For the text-containing cell, return its midpoint in [X, Y] coordinate format. 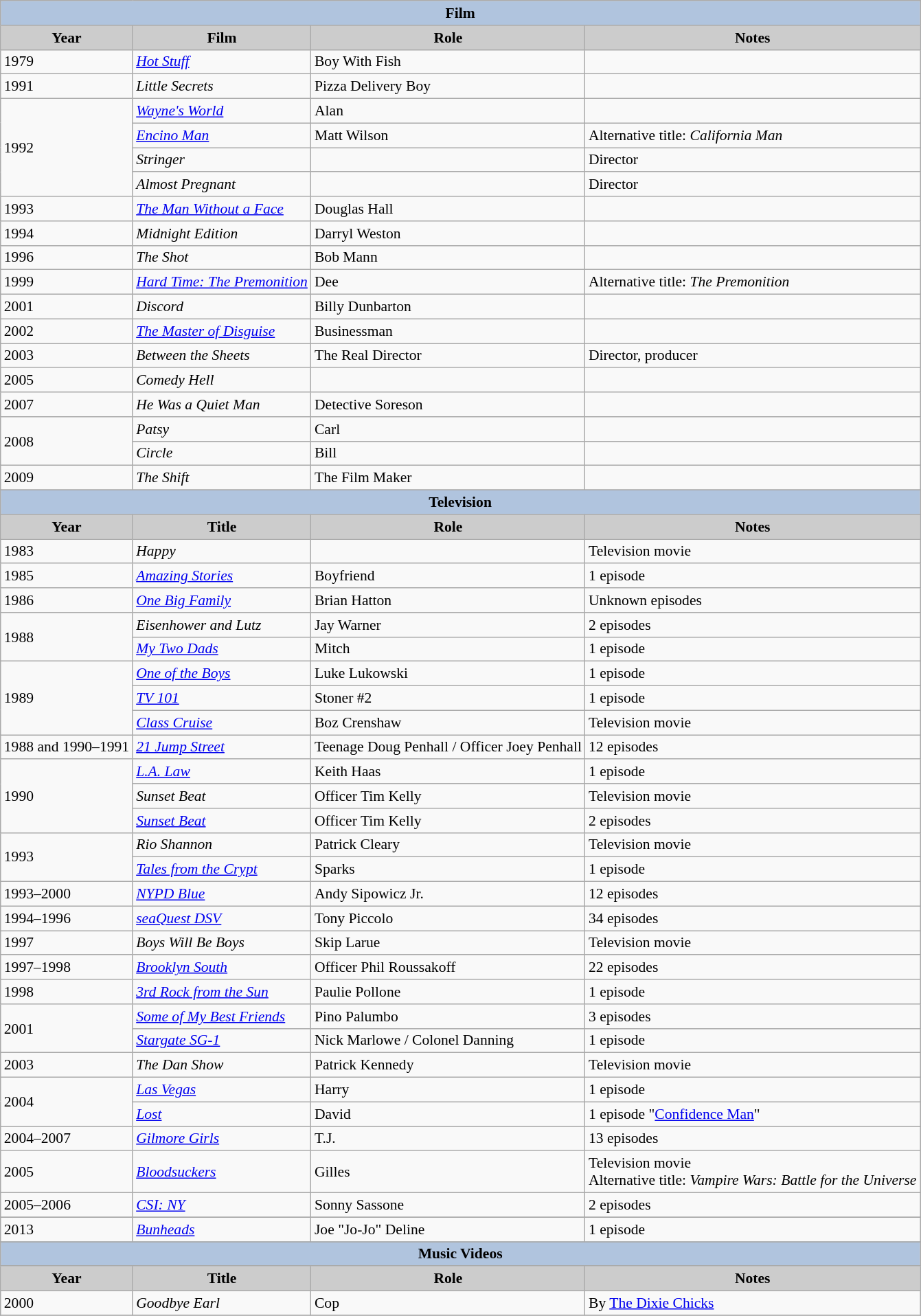
Goodbye Earl [222, 1303]
The Film Maker [448, 478]
Pizza Delivery Boy [448, 87]
Almost Pregnant [222, 185]
Bill [448, 453]
Matt Wilson [448, 135]
Sparks [448, 870]
1988 and 1990–1991 [67, 747]
Encino Man [222, 135]
Carl [448, 429]
2002 [67, 331]
My Two Dads [222, 649]
By The Dixie Chicks [753, 1303]
1 episode "Confidence Man" [753, 1114]
Teenage Doug Penhall / Officer Joey Penhall [448, 747]
NYPD Blue [222, 894]
Some of My Best Friends [222, 1017]
Boy With Fish [448, 62]
3rd Rock from the Sun [222, 992]
3 episodes [753, 1017]
Circle [222, 453]
Stargate SG-1 [222, 1041]
Television movieAlternative title: Vampire Wars: Battle for the Universe [753, 1172]
The Shot [222, 258]
1994 [67, 234]
Alan [448, 111]
seaQuest DSV [222, 918]
Harry [448, 1090]
Television [460, 503]
Stoner #2 [448, 699]
2005–2006 [67, 1205]
L.A. Law [222, 772]
1998 [67, 992]
Comedy Hell [222, 381]
The Dan Show [222, 1065]
One Big Family [222, 600]
Patrick Kennedy [448, 1065]
1991 [67, 87]
Bunheads [222, 1229]
1985 [67, 576]
Alternative title: The Premonition [753, 282]
Skip Larue [448, 943]
1979 [67, 62]
Patsy [222, 429]
2007 [67, 405]
Class Cruise [222, 723]
One of the Boys [222, 674]
21 Jump Street [222, 747]
Mitch [448, 649]
Paulie Pollone [448, 992]
The Master of Disguise [222, 331]
2004 [67, 1102]
Patrick Cleary [448, 845]
Boyfriend [448, 576]
1996 [67, 258]
Keith Haas [448, 772]
Nick Marlowe / Colonel Danning [448, 1041]
Businessman [448, 331]
Discord [222, 307]
1994–1996 [67, 918]
1999 [67, 282]
34 episodes [753, 918]
Darryl Weston [448, 234]
Lost [222, 1114]
Alternative title: California Man [753, 135]
Rio Shannon [222, 845]
Sonny Sassone [448, 1205]
1997–1998 [67, 968]
Midnight Edition [222, 234]
Wayne's World [222, 111]
Pino Palumbo [448, 1017]
Hot Stuff [222, 62]
The Shift [222, 478]
Between the Sheets [222, 356]
2000 [67, 1303]
22 episodes [753, 968]
Cop [448, 1303]
He Was a Quiet Man [222, 405]
2009 [67, 478]
Tony Piccolo [448, 918]
Bloodsuckers [222, 1172]
TV 101 [222, 699]
Tales from the Crypt [222, 870]
David [448, 1114]
2004–2007 [67, 1139]
Little Secrets [222, 87]
2008 [67, 441]
1986 [67, 600]
Hard Time: The Premonition [222, 282]
Music Videos [460, 1254]
Officer Phil Roussakoff [448, 968]
CSI: NY [222, 1205]
The Man Without a Face [222, 209]
Director, producer [753, 356]
Unknown episodes [753, 600]
Bob Mann [448, 258]
Gilles [448, 1172]
13 episodes [753, 1139]
1983 [67, 552]
1990 [67, 797]
Andy Sipowicz Jr. [448, 894]
Joe "Jo-Jo" Deline [448, 1229]
Boys Will Be Boys [222, 943]
Billy Dunbarton [448, 307]
T.J. [448, 1139]
Dee [448, 282]
Amazing Stories [222, 576]
Stringer [222, 160]
Brian Hatton [448, 600]
Las Vegas [222, 1090]
1988 [67, 637]
Jay Warner [448, 625]
Gilmore Girls [222, 1139]
1992 [67, 148]
Detective Soreson [448, 405]
Brooklyn South [222, 968]
The Real Director [448, 356]
Luke Lukowski [448, 674]
1989 [67, 698]
1993–2000 [67, 894]
2013 [67, 1229]
1997 [67, 943]
Douglas Hall [448, 209]
Eisenhower and Lutz [222, 625]
Happy [222, 552]
Boz Crenshaw [448, 723]
